From the cell containing the given text, extract its center point as [x, y] coordinate. 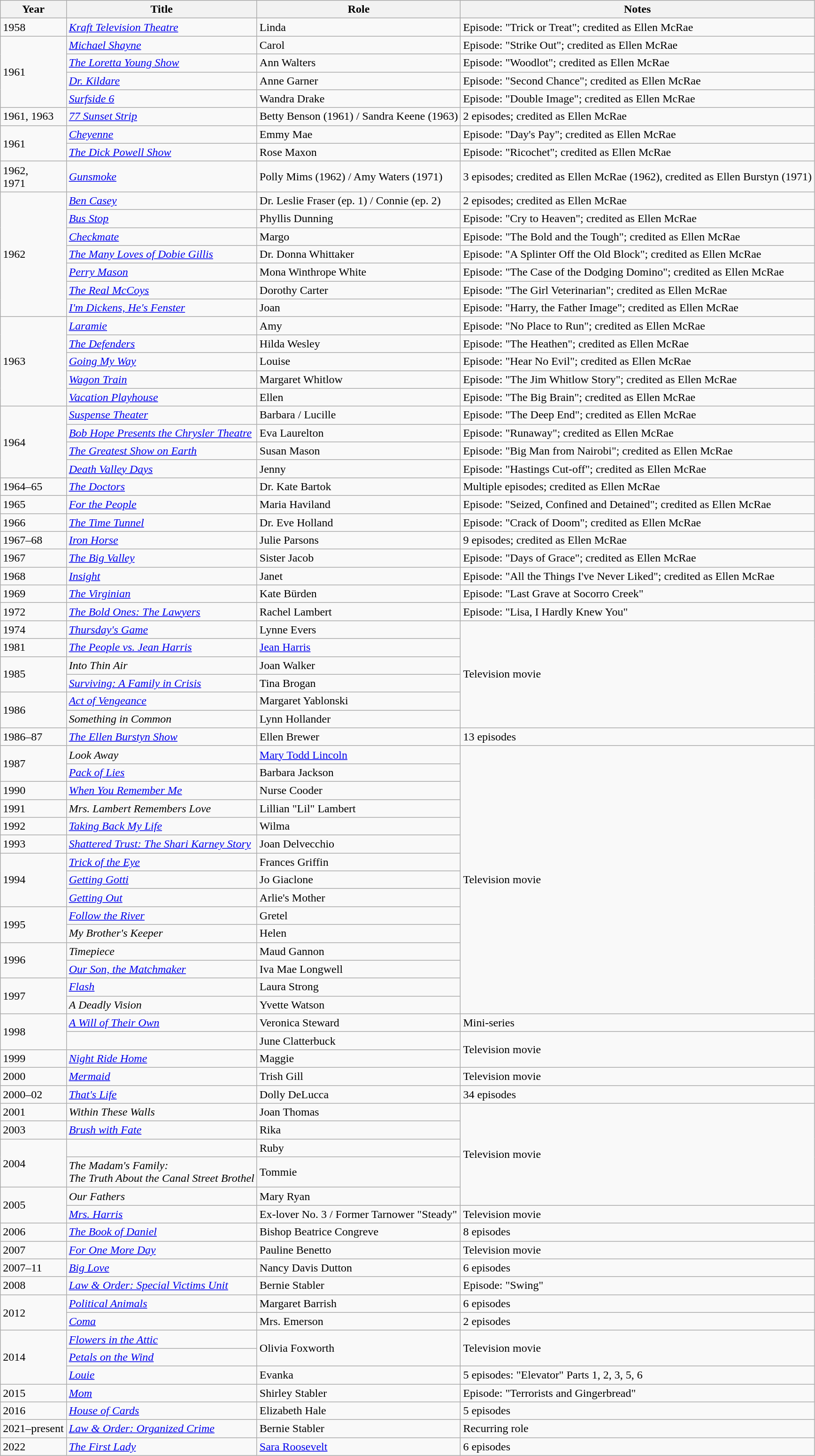
When You Remember Me [161, 790]
Big Love [161, 1268]
Into Thin Air [161, 665]
Bishop Beatrice Congreve [359, 1232]
Episode: "The Deep End"; credited as Ellen McRae [638, 415]
The Ellen Burstyn Show [161, 737]
For the People [161, 504]
Frances Griffin [359, 862]
Coma [161, 1321]
Betty Benson (1961) / Sandra Keene (1963) [359, 116]
Ann Walters [359, 63]
Flowers in the Attic [161, 1339]
The Book of Daniel [161, 1232]
The Madam's Family: The Truth About the Canal Street Brothel [161, 1172]
Episode: "Day's Pay"; credited as Ellen McRae [638, 134]
Margo [359, 236]
Episode: "Second Chance"; credited as Ellen McRae [638, 81]
Susan Mason [359, 451]
Episode: "Hastings Cut-off"; credited as Ellen McRae [638, 469]
Something in Common [161, 719]
Jean Harris [359, 647]
2014 [33, 1357]
Petals on the Wind [161, 1357]
The Defenders [161, 344]
Dorothy Carter [359, 290]
2021–present [33, 1429]
Episode: "Strike Out"; credited as Ellen McRae [638, 45]
Dolly DeLucca [359, 1094]
Episode: "The Bold and the Tough"; credited as Ellen McRae [638, 236]
13 episodes [638, 737]
Veronica Steward [359, 1023]
Jenny [359, 469]
Nurse Cooder [359, 790]
2008 [33, 1286]
Tina Brogan [359, 683]
Dr. Leslie Fraser (ep. 1) / Connie (ep. 2) [359, 200]
Wagon Train [161, 379]
Hilda Wesley [359, 344]
Going My Way [161, 362]
Episode: "The Jim Whitlow Story"; credited as Ellen McRae [638, 379]
Mini-series [638, 1023]
1966 [33, 523]
Episode: "The Girl Veterinarian"; credited as Ellen McRae [638, 290]
1972 [33, 612]
Episode: "Seized, Confined and Detained"; credited as Ellen McRae [638, 504]
Episode: "Harry, the Father Image"; credited as Ellen McRae [638, 308]
5 episodes: "Elevator" Parts 1, 2, 3, 5, 6 [638, 1375]
Episode: "Last Grave at Socorro Creek" [638, 594]
Dr. Donna Whittaker [359, 254]
1987 [33, 763]
Joan [359, 308]
Dr. Kildare [161, 81]
1981 [33, 647]
A Deadly Vision [161, 1005]
77 Sunset Strip [161, 116]
9 episodes; credited as Ellen McRae [638, 540]
Lynn Hollander [359, 719]
Perry Mason [161, 272]
The First Lady [161, 1447]
Louise [359, 362]
Anne Garner [359, 81]
1992 [33, 826]
Trish Gill [359, 1076]
1999 [33, 1058]
Yvette Watson [359, 1005]
Episode: "Ricochet"; credited as Ellen McRae [638, 152]
1997 [33, 996]
2016 [33, 1411]
Brush with Fate [161, 1130]
Pauline Benetto [359, 1250]
Wilma [359, 826]
Mrs. Lambert Remembers Love [161, 808]
1965 [33, 504]
Episode: "Trick or Treat"; credited as Ellen McRae [638, 27]
Notes [638, 9]
Episode: "The Heathen"; credited as Ellen McRae [638, 344]
Episode: "The Big Brain"; credited as Ellen McRae [638, 397]
Episode: "All the Things I've Never Liked"; credited as Ellen McRae [638, 576]
Barbara / Lucille [359, 415]
Episode: "Big Man from Nairobi"; credited as Ellen McRae [638, 451]
1958 [33, 27]
Margaret Yablonski [359, 701]
Checkmate [161, 236]
Thursday's Game [161, 630]
Suspense Theater [161, 415]
Mona Winthrope White [359, 272]
Rachel Lambert [359, 612]
Episode: "Lisa, I Hardly Knew You" [638, 612]
2005 [33, 1205]
Eva Laurelton [359, 433]
Death Valley Days [161, 469]
Kate Bürden [359, 594]
Night Ride Home [161, 1058]
1964–65 [33, 486]
Iron Horse [161, 540]
Lillian "Lil" Lambert [359, 808]
1961, 1963 [33, 116]
Shattered Trust: The Shari Karney Story [161, 844]
Law & Order: Organized Crime [161, 1429]
1990 [33, 790]
Mom [161, 1393]
Tommie [359, 1172]
Episode: "A Splinter Off the Old Block"; credited as Ellen McRae [638, 254]
A Will of Their Own [161, 1023]
Ben Casey [161, 200]
Episode: "Swing" [638, 1286]
Act of Vengeance [161, 701]
That's Life [161, 1094]
Episode: "Runaway"; credited as Ellen McRae [638, 433]
Episode: "Double Image"; credited as Ellen McRae [638, 99]
2022 [33, 1447]
3 episodes; credited as Ellen McRae (1962), credited as Ellen Burstyn (1971) [638, 177]
Nancy Davis Dutton [359, 1268]
Episode: "Cry to Heaven"; credited as Ellen McRae [638, 218]
The Virginian [161, 594]
Episode: "No Place to Run"; credited as Ellen McRae [638, 326]
2012 [33, 1312]
Laura Strong [359, 987]
Episode: "Days of Grace"; credited as Ellen McRae [638, 558]
Role [359, 9]
Kraft Television Theatre [161, 27]
Polly Mims (1962) / Amy Waters (1971) [359, 177]
Mrs. Emerson [359, 1321]
Political Animals [161, 1303]
Laramie [161, 326]
Episode: "Crack of Doom"; credited as Ellen McRae [638, 523]
Surfside 6 [161, 99]
The Greatest Show on Earth [161, 451]
Our Fathers [161, 1196]
Look Away [161, 755]
Julie Parsons [359, 540]
Maud Gannon [359, 951]
8 episodes [638, 1232]
1968 [33, 576]
1963 [33, 362]
Rika [359, 1130]
2003 [33, 1130]
Ruby [359, 1148]
2006 [33, 1232]
Episode: "The Case of the Dodging Domino"; credited as Ellen McRae [638, 272]
Trick of the Eye [161, 862]
The Big Valley [161, 558]
Vacation Playhouse [161, 397]
Dr. Kate Bartok [359, 486]
Barbara Jackson [359, 772]
1962 [33, 254]
Pack of Lies [161, 772]
1986–87 [33, 737]
Gunsmoke [161, 177]
The Many Loves of Dobie Gillis [161, 254]
The Time Tunnel [161, 523]
Flash [161, 987]
Getting Out [161, 898]
Joan Delvecchio [359, 844]
Evanka [359, 1375]
Emmy Mae [359, 134]
1998 [33, 1032]
Mermaid [161, 1076]
Ellen Brewer [359, 737]
1985 [33, 674]
1991 [33, 808]
Bus Stop [161, 218]
Janet [359, 576]
Sister Jacob [359, 558]
Iva Mae Longwell [359, 969]
2015 [33, 1393]
Maggie [359, 1058]
5 episodes [638, 1411]
Taking Back My Life [161, 826]
Linda [359, 27]
The People vs. Jean Harris [161, 647]
The Real McCoys [161, 290]
Ex-lover No. 3 / Former Tarnower "Steady" [359, 1214]
Phyllis Dunning [359, 218]
Title [161, 9]
1967–68 [33, 540]
1962,1971 [33, 177]
2000–02 [33, 1094]
Episode: "Hear No Evil"; credited as Ellen McRae [638, 362]
Arlie's Mother [359, 898]
The Doctors [161, 486]
Our Son, the Matchmaker [161, 969]
Surviving: A Family in Crisis [161, 683]
I'm Dickens, He's Fenster [161, 308]
Michael Shayne [161, 45]
Mrs. Harris [161, 1214]
Carol [359, 45]
34 episodes [638, 1094]
Elizabeth Hale [359, 1411]
Joan Walker [359, 665]
Within These Walls [161, 1112]
Follow the River [161, 916]
1996 [33, 960]
Lynne Evers [359, 630]
June Clatterbuck [359, 1040]
Cheyenne [161, 134]
Year [33, 9]
Olivia Foxworth [359, 1348]
The Bold Ones: The Lawyers [161, 612]
2001 [33, 1112]
Shirley Stabler [359, 1393]
1969 [33, 594]
Recurring role [638, 1429]
Sara Roosevelt [359, 1447]
1974 [33, 630]
Jo Giaclone [359, 880]
Bob Hope Presents the Chrysler Theatre [161, 433]
Ellen [359, 397]
The Loretta Young Show [161, 63]
Mary Todd Lincoln [359, 755]
My Brother's Keeper [161, 933]
Gretel [359, 916]
Insight [161, 576]
For One More Day [161, 1250]
Margaret Barrish [359, 1303]
1964 [33, 442]
1993 [33, 844]
2000 [33, 1076]
1986 [33, 710]
1995 [33, 924]
Law & Order: Special Victims Unit [161, 1286]
Getting Gotti [161, 880]
Margaret Whitlow [359, 379]
Multiple episodes; credited as Ellen McRae [638, 486]
Wandra Drake [359, 99]
Joan Thomas [359, 1112]
Louie [161, 1375]
Dr. Eve Holland [359, 523]
1967 [33, 558]
The Dick Powell Show [161, 152]
Mary Ryan [359, 1196]
2007–11 [33, 1268]
House of Cards [161, 1411]
Episode: "Woodlot"; credited as Ellen McRae [638, 63]
Maria Haviland [359, 504]
Helen [359, 933]
2004 [33, 1163]
1994 [33, 880]
Amy [359, 326]
2007 [33, 1250]
2 episodes [638, 1321]
Rose Maxon [359, 152]
Episode: "Terrorists and Gingerbread" [638, 1393]
Timepiece [161, 951]
